For the text-containing cell, return its midpoint in [x, y] coordinate format. 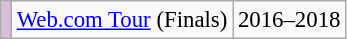
2016–2018 [290, 20]
Web.com Tour (Finals) [122, 20]
